Identify which cell holds the provided text, then report its (x, y) central coordinate. 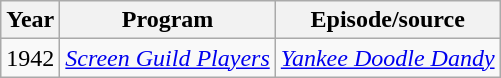
Screen Guild Players (168, 58)
Yankee Doodle Dandy (388, 58)
Year (30, 20)
Program (168, 20)
1942 (30, 58)
Episode/source (388, 20)
